Return the [X, Y] coordinate for the center point of the cell that contains the specified text.  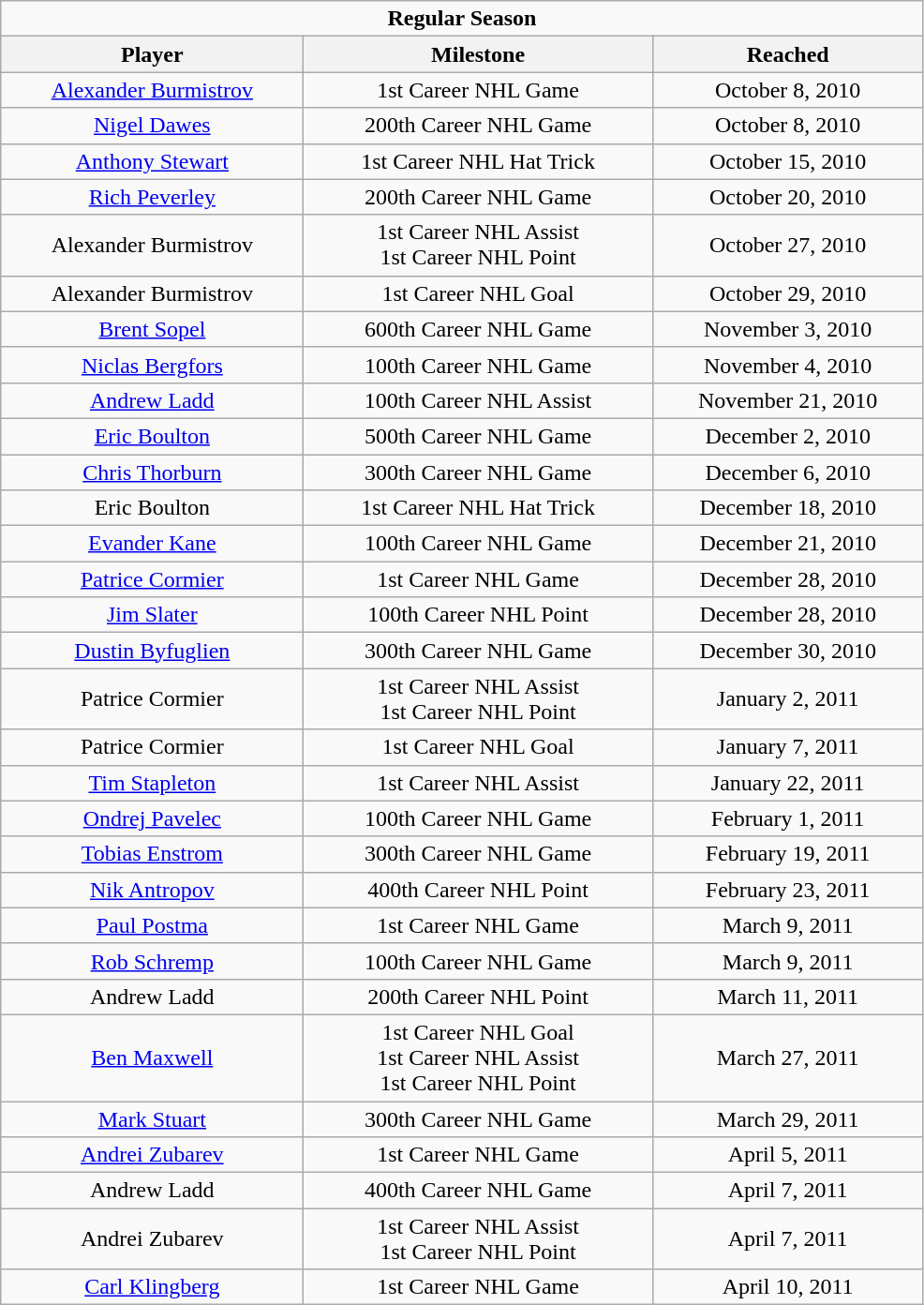
Tim Stapleton [152, 783]
December 2, 2010 [787, 436]
November 21, 2010 [787, 400]
April 5, 2011 [787, 1155]
500th Career NHL Game [478, 436]
1st Career NHL Goal1st Career NHL Assist1st Career NHL Point [478, 1057]
Tobias Enstrom [152, 854]
January 2, 2011 [787, 699]
Rob Schremp [152, 961]
Nigel Dawes [152, 126]
200th Career NHL Point [478, 997]
December 30, 2010 [787, 651]
October 27, 2010 [787, 246]
January 22, 2011 [787, 783]
December 6, 2010 [787, 472]
Jim Slater [152, 615]
March 29, 2011 [787, 1118]
Dustin Byfuglien [152, 651]
Brent Sopel [152, 329]
Regular Season [462, 19]
1st Career NHL Assist [478, 783]
Evander Kane [152, 544]
October 20, 2010 [787, 197]
November 4, 2010 [787, 365]
March 11, 2011 [787, 997]
November 3, 2010 [787, 329]
Ondrej Pavelec [152, 818]
Carl Klingberg [152, 1287]
December 18, 2010 [787, 508]
Chris Thorburn [152, 472]
Niclas Bergfors [152, 365]
400th Career NHL Point [478, 890]
Reached [787, 54]
Player [152, 54]
100th Career NHL Point [478, 615]
February 19, 2011 [787, 854]
Mark Stuart [152, 1118]
Rich Peverley [152, 197]
Nik Antropov [152, 890]
January 7, 2011 [787, 747]
100th Career NHL Assist [478, 400]
December 21, 2010 [787, 544]
Milestone [478, 54]
Paul Postma [152, 925]
October 15, 2010 [787, 161]
February 1, 2011 [787, 818]
October 29, 2010 [787, 293]
April 10, 2011 [787, 1287]
Anthony Stewart [152, 161]
400th Career NHL Game [478, 1191]
600th Career NHL Game [478, 329]
March 27, 2011 [787, 1057]
February 23, 2011 [787, 890]
Ben Maxwell [152, 1057]
